From the cell containing the given text, extract its center point as [X, Y] coordinate. 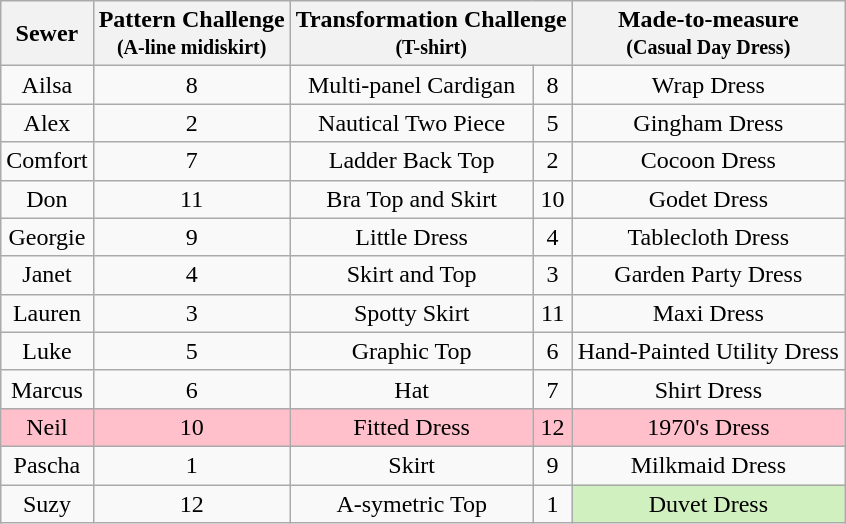
Made-to-measure(Casual Day Dress) [708, 34]
Ailsa [47, 85]
Maxi Dress [708, 313]
Multi-panel Cardigan [412, 85]
Graphic Top [412, 351]
Georgie [47, 237]
Transformation Challenge(T-shirt) [431, 34]
Milkmaid Dress [708, 465]
Nautical Two Piece [412, 123]
Duvet Dress [708, 503]
Ladder Back Top [412, 161]
Hand-Painted Utility Dress [708, 351]
A-symetric Top [412, 503]
Lauren [47, 313]
Neil [47, 427]
Spotty Skirt [412, 313]
Alex [47, 123]
1970's Dress [708, 427]
Hat [412, 389]
Luke [47, 351]
Cocoon Dress [708, 161]
Don [47, 199]
Skirt [412, 465]
Janet [47, 275]
Wrap Dress [708, 85]
Marcus [47, 389]
Sewer [47, 34]
Pattern Challenge(A-line midiskirt) [192, 34]
Godet Dress [708, 199]
Little Dress [412, 237]
Shirt Dress [708, 389]
Garden Party Dress [708, 275]
Gingham Dress [708, 123]
Comfort [47, 161]
Pascha [47, 465]
Tablecloth Dress [708, 237]
Bra Top and Skirt [412, 199]
Skirt and Top [412, 275]
Suzy [47, 503]
Fitted Dress [412, 427]
